Identify which cell holds the provided text, then report its (x, y) central coordinate. 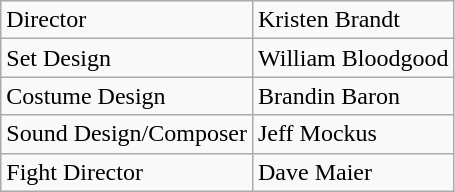
Kristen Brandt (352, 20)
Director (127, 20)
Brandin Baron (352, 96)
Jeff Mockus (352, 134)
Costume Design (127, 96)
Dave Maier (352, 172)
Set Design (127, 58)
Fight Director (127, 172)
Sound Design/Composer (127, 134)
William Bloodgood (352, 58)
